For the text-containing cell, return its midpoint in (X, Y) coordinate format. 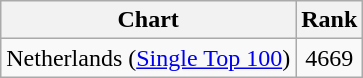
Netherlands (Single Top 100) (148, 58)
Rank (330, 20)
Chart (148, 20)
4669 (330, 58)
